Detect which cell encompasses the target text, then output its [x, y] center coordinate. 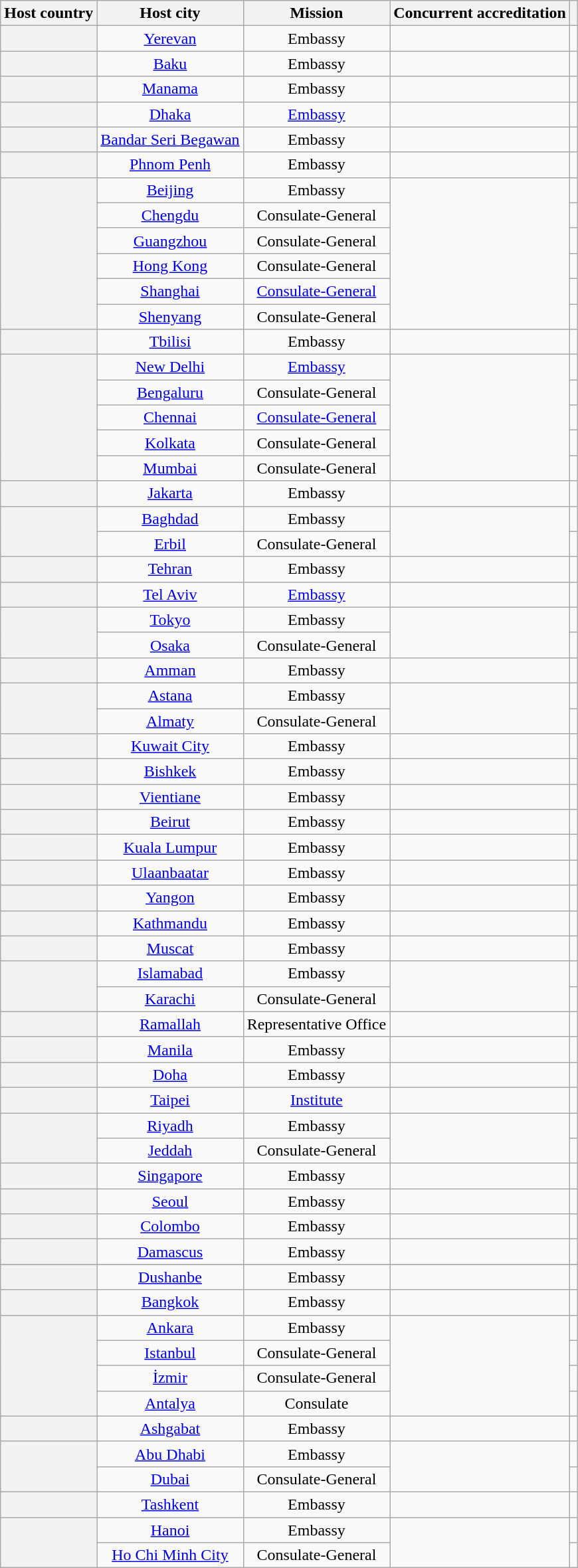
Singapore [170, 1176]
Chengdu [170, 215]
Muscat [170, 948]
Host city [170, 13]
Phnom Penh [170, 165]
Abu Dhabi [170, 1454]
Manama [170, 89]
Bishkek [170, 772]
Dushanbe [170, 1277]
Riyadh [170, 1126]
Doha [170, 1075]
Amman [170, 670]
Institute [316, 1100]
Shanghai [170, 291]
Hanoi [170, 1529]
Almaty [170, 721]
Osaka [170, 645]
Ankara [170, 1328]
Astana [170, 695]
Baghdad [170, 519]
Bandar Seri Begawan [170, 139]
Jakarta [170, 493]
Ashgabat [170, 1429]
Kolkata [170, 443]
Taipei [170, 1100]
Tel Aviv [170, 594]
Erbil [170, 544]
Host country [49, 13]
Ulaanbaatar [170, 873]
Kuala Lumpur [170, 847]
Islamabad [170, 974]
New Delhi [170, 367]
Bengaluru [170, 392]
Seoul [170, 1201]
Baku [170, 64]
Concurrent accreditation [480, 13]
Dubai [170, 1479]
İzmir [170, 1378]
Kathmandu [170, 923]
Guangzhou [170, 240]
Consulate [316, 1403]
Vientiane [170, 797]
Tbilisi [170, 342]
Kuwait City [170, 746]
Beijing [170, 190]
Bangkok [170, 1302]
Tehran [170, 569]
Antalya [170, 1403]
Beirut [170, 822]
Ramallah [170, 1024]
Representative Office [316, 1024]
Yangon [170, 898]
Karachi [170, 999]
Mission [316, 13]
Yerevan [170, 39]
Ho Chi Minh City [170, 1555]
Jeddah [170, 1151]
Tokyo [170, 620]
Colombo [170, 1227]
Chennai [170, 418]
Damascus [170, 1252]
Tashkent [170, 1504]
Manila [170, 1049]
Shenyang [170, 317]
Mumbai [170, 468]
Istanbul [170, 1353]
Hong Kong [170, 266]
Dhaka [170, 114]
